From the cell containing the given text, extract its center point as [X, Y] coordinate. 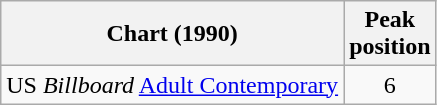
Chart (1990) [172, 34]
Peakposition [390, 34]
US Billboard Adult Contemporary [172, 85]
6 [390, 85]
